Find where the given text appears and provide that cell's center as (x, y) coordinate. 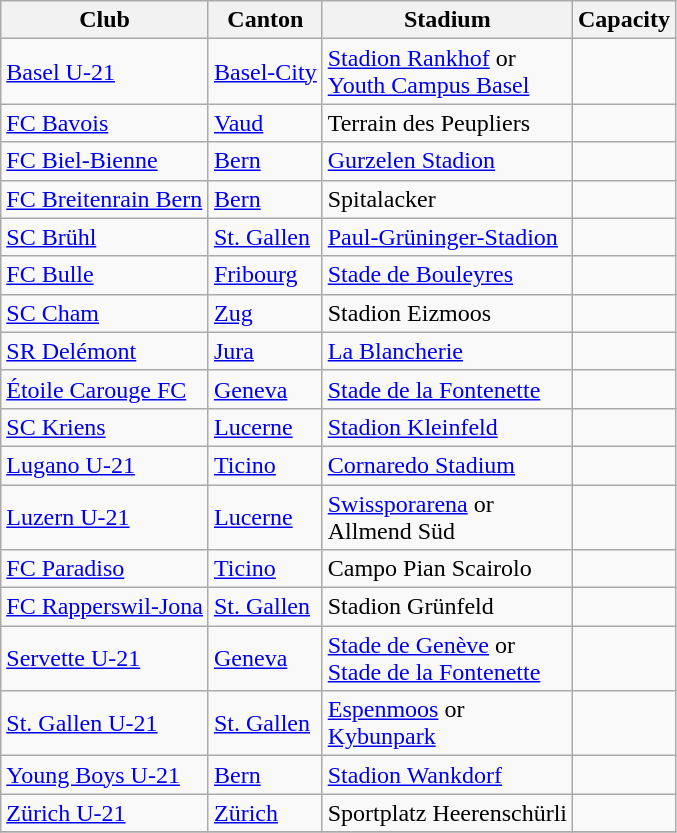
Stadion Rankhof orYouth Campus Basel (447, 72)
FC Bavois (105, 123)
Stadion Wankdorf (447, 775)
Zürich (265, 813)
Lugano U-21 (105, 465)
SC Brühl (105, 237)
FC Biel-Bienne (105, 161)
SC Kriens (105, 427)
Young Boys U-21 (105, 775)
Capacity (624, 20)
Spitalacker (447, 199)
Stadion Grünfeld (447, 607)
Paul-Grüninger-Stadion (447, 237)
FC Rapperswil-Jona (105, 607)
Espenmoos orKybunpark (447, 724)
Campo Pian Scairolo (447, 569)
Servette U-21 (105, 658)
St. Gallen U-21 (105, 724)
Sportplatz Heerenschürli (447, 813)
Zürich U-21 (105, 813)
Gurzelen Stadion (447, 161)
Vaud (265, 123)
Terrain des Peupliers (447, 123)
FC Bulle (105, 275)
Étoile Carouge FC (105, 389)
Stadium (447, 20)
FC Breitenrain Bern (105, 199)
Basel U-21 (105, 72)
Stadion Kleinfeld (447, 427)
Stade de Bouleyres (447, 275)
Club (105, 20)
Stade de Genève orStade de la Fontenette (447, 658)
SR Delémont (105, 351)
SC Cham (105, 313)
Canton (265, 20)
FC Paradiso (105, 569)
Stadion Eizmoos (447, 313)
Swissporarena orAllmend Süd (447, 516)
Luzern U-21 (105, 516)
Cornaredo Stadium (447, 465)
Basel-City (265, 72)
Jura (265, 351)
La Blancherie (447, 351)
Stade de la Fontenette (447, 389)
Zug (265, 313)
Fribourg (265, 275)
